Scan for the cell matching the given text and deliver its (X, Y) coordinate at center. 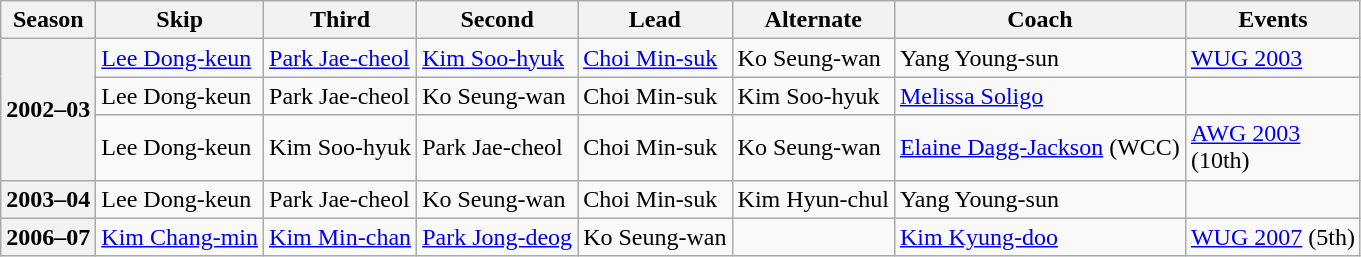
Second (498, 20)
WUG 2007 (5th) (1272, 237)
AWG 2003 (10th) (1272, 148)
Third (340, 20)
2003–04 (48, 199)
Skip (180, 20)
Elaine Dagg-Jackson (WCC) (1040, 148)
Kim Chang-min (180, 237)
Park Jong-deog (498, 237)
Events (1272, 20)
Kim Min-chan (340, 237)
Kim Kyung-doo (1040, 237)
Coach (1040, 20)
Lead (655, 20)
Melissa Soligo (1040, 96)
Kim Hyun-chul (813, 199)
WUG 2003 (1272, 58)
Alternate (813, 20)
2006–07 (48, 237)
2002–03 (48, 110)
Season (48, 20)
